Determine the [X, Y] coordinate at the center of the cell enclosing the given text.  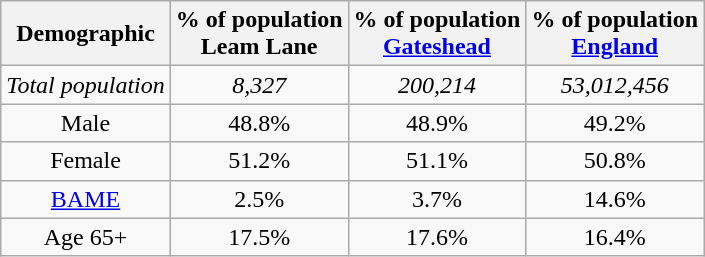
Demographic [86, 34]
Male [86, 123]
51.1% [437, 161]
51.2% [259, 161]
2.5% [259, 199]
50.8% [615, 161]
3.7% [437, 199]
14.6% [615, 199]
8,327 [259, 85]
Female [86, 161]
% of populationEngland [615, 34]
200,214 [437, 85]
16.4% [615, 237]
% of populationLeam Lane [259, 34]
17.5% [259, 237]
BAME [86, 199]
48.8% [259, 123]
48.9% [437, 123]
Age 65+ [86, 237]
53,012,456 [615, 85]
Total population [86, 85]
% of populationGateshead [437, 34]
17.6% [437, 237]
49.2% [615, 123]
